Return the [X, Y] coordinate for the center point of the cell that contains the specified text.  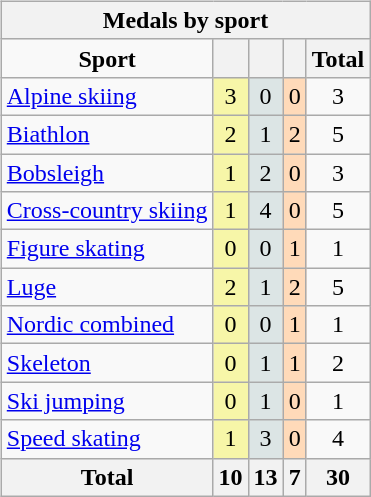
Sport [107, 58]
Skeleton [107, 363]
Nordic combined [107, 325]
10 [230, 477]
Speed skating [107, 439]
Cross-country skiing [107, 211]
7 [294, 477]
Luge [107, 287]
Figure skating [107, 249]
Bobsleigh [107, 173]
Alpine skiing [107, 96]
13 [266, 477]
30 [338, 477]
Biathlon [107, 134]
Medals by sport [185, 20]
Ski jumping [107, 401]
